For the text-containing cell, return its midpoint in (x, y) coordinate format. 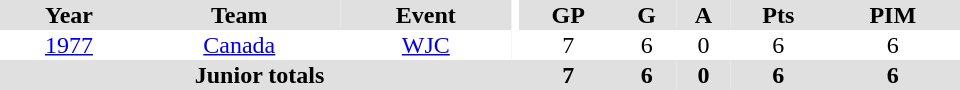
Junior totals (260, 75)
G (646, 15)
Event (426, 15)
Team (240, 15)
Canada (240, 45)
GP (568, 15)
A (704, 15)
PIM (893, 15)
WJC (426, 45)
Pts (778, 15)
1977 (69, 45)
Year (69, 15)
